From the cell containing the given text, extract its center point as (X, Y) coordinate. 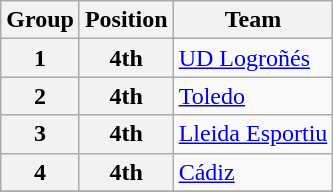
Toledo (253, 96)
3 (40, 134)
4 (40, 172)
UD Logroñés (253, 58)
Position (126, 20)
Team (253, 20)
Lleida Esportiu (253, 134)
Group (40, 20)
Cádiz (253, 172)
2 (40, 96)
1 (40, 58)
